Find where the given text appears and provide that cell's center as (x, y) coordinate. 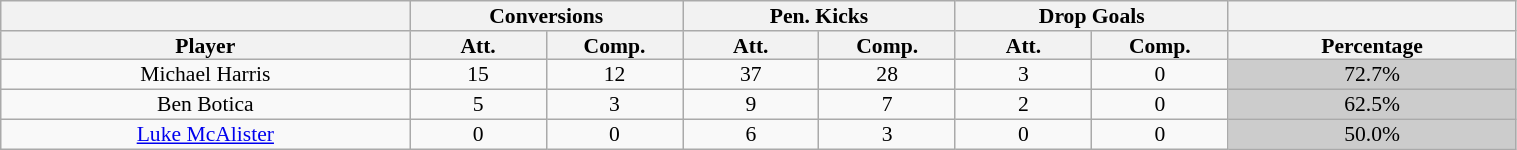
Percentage (1372, 46)
Conversions (546, 16)
6 (751, 134)
50.0% (1372, 134)
2 (1023, 105)
28 (887, 75)
Luke McAlister (206, 134)
Player (206, 46)
Pen. Kicks (820, 16)
7 (887, 105)
5 (478, 105)
Michael Harris (206, 75)
62.5% (1372, 105)
37 (751, 75)
9 (751, 105)
15 (478, 75)
Drop Goals (1092, 16)
12 (614, 75)
Ben Botica (206, 105)
72.7% (1372, 75)
